For the text-containing cell, return its midpoint in [x, y] coordinate format. 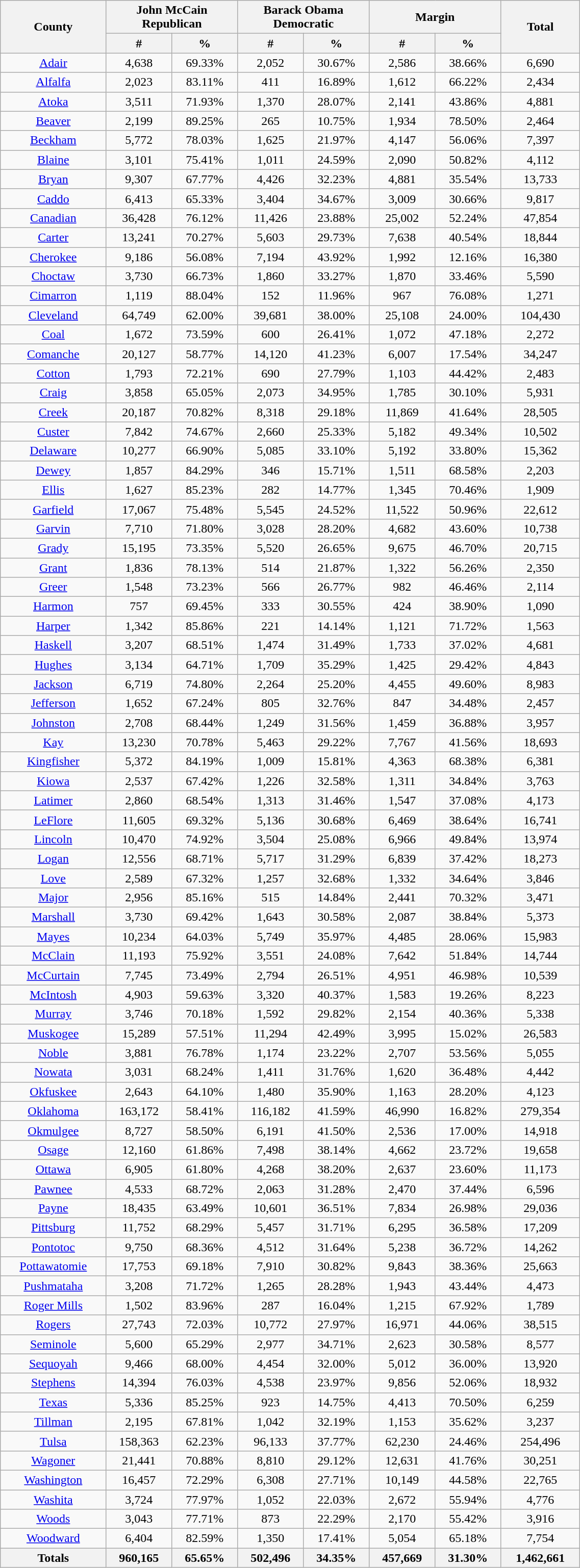
44.42% [468, 373]
Garvin [53, 528]
1,943 [402, 1286]
2,977 [270, 1344]
85.25% [205, 1402]
67.24% [205, 703]
10,502 [541, 432]
3,551 [270, 956]
8,318 [270, 412]
20,127 [139, 354]
4,473 [541, 1286]
Carter [53, 237]
70.50% [468, 1402]
4,538 [270, 1383]
7,834 [402, 1208]
31.28% [337, 1189]
Nowata [53, 1072]
27.71% [337, 1480]
68.44% [205, 723]
1,672 [139, 335]
2,464 [541, 121]
10,772 [270, 1325]
982 [402, 587]
26.77% [337, 587]
152 [270, 296]
2,586 [402, 63]
9,307 [139, 179]
3,746 [139, 1014]
64,749 [139, 315]
163,172 [139, 1111]
11.96% [337, 296]
64.03% [205, 937]
Margin [435, 17]
1,271 [541, 296]
26,583 [541, 1033]
30.10% [468, 393]
41.23% [337, 354]
333 [270, 606]
2,170 [402, 1519]
67.77% [205, 179]
1,322 [402, 568]
64.10% [205, 1092]
67.81% [205, 1422]
19.26% [468, 995]
11,605 [139, 820]
38.20% [337, 1169]
3,957 [541, 723]
67.32% [205, 878]
3,134 [139, 665]
Okfuskee [53, 1092]
39,681 [270, 315]
66.73% [205, 276]
1,547 [402, 800]
41.59% [337, 1111]
72.03% [205, 1325]
89.25% [205, 121]
32.76% [337, 703]
62,230 [402, 1441]
Love [53, 878]
4,455 [402, 684]
7,767 [402, 742]
68.54% [205, 800]
36.58% [468, 1228]
15.02% [468, 1033]
76.78% [205, 1053]
12.16% [468, 257]
49.60% [468, 684]
Pushmataha [53, 1286]
35.90% [337, 1092]
5,085 [270, 451]
68.00% [205, 1363]
35.62% [468, 1422]
46.98% [468, 975]
1,620 [402, 1072]
457,669 [402, 1558]
12,631 [402, 1460]
6,966 [402, 839]
21.87% [337, 568]
15,362 [541, 451]
15,195 [139, 548]
31.30% [468, 1558]
44.06% [468, 1325]
Adair [53, 63]
11,193 [139, 956]
6,596 [541, 1189]
30.55% [337, 606]
25.33% [337, 432]
Hughes [53, 665]
31.46% [337, 800]
18,932 [541, 1383]
Haskell [53, 645]
7,498 [270, 1150]
1,459 [402, 723]
1,733 [402, 645]
Washington [53, 1480]
34.71% [337, 1344]
4,512 [270, 1247]
502,496 [270, 1558]
2,052 [270, 63]
4,363 [402, 762]
69.45% [205, 606]
6,381 [541, 762]
221 [270, 626]
31.49% [337, 645]
29.82% [337, 1014]
6,690 [541, 63]
Choctaw [53, 276]
22.03% [337, 1499]
36.88% [468, 723]
Greer [53, 587]
7,745 [139, 975]
16,971 [402, 1325]
3,916 [541, 1519]
Osage [53, 1150]
1,643 [270, 917]
22,612 [541, 509]
1,226 [270, 781]
4,533 [139, 1189]
5,772 [139, 140]
73.59% [205, 335]
1,511 [402, 470]
9,466 [139, 1363]
11,294 [270, 1033]
22,765 [541, 1480]
52.06% [468, 1383]
2,483 [541, 373]
66.90% [205, 451]
5,136 [270, 820]
57.51% [205, 1033]
5,545 [270, 509]
8,983 [541, 684]
71.93% [205, 102]
25,002 [402, 218]
4,268 [270, 1169]
70.82% [205, 412]
40.54% [468, 237]
46,990 [402, 1111]
9,843 [402, 1267]
13,920 [541, 1363]
McClain [53, 956]
10,470 [139, 839]
65.18% [468, 1538]
24.59% [337, 160]
17.41% [337, 1538]
66.22% [468, 82]
2,023 [139, 82]
14.75% [337, 1402]
3,031 [139, 1072]
10,277 [139, 451]
11,426 [270, 218]
10,149 [402, 1480]
1,174 [270, 1053]
2,090 [402, 160]
3,009 [402, 198]
26.41% [337, 335]
4,638 [139, 63]
11,173 [541, 1169]
9,817 [541, 198]
47,854 [541, 218]
10,234 [139, 937]
78.13% [205, 568]
37.77% [337, 1441]
4,426 [270, 179]
282 [270, 490]
65.05% [205, 393]
5,717 [270, 858]
41.64% [468, 412]
1,870 [402, 276]
16,741 [541, 820]
515 [270, 898]
346 [270, 470]
1,652 [139, 703]
5,931 [541, 393]
31.76% [337, 1072]
4,123 [541, 1092]
2,536 [402, 1130]
26.98% [468, 1208]
1,612 [402, 82]
4,776 [541, 1499]
2,637 [402, 1169]
Ellis [53, 490]
34,247 [541, 354]
32.00% [337, 1363]
15,983 [541, 937]
62.23% [205, 1441]
24.46% [468, 1441]
25,663 [541, 1267]
33.27% [337, 276]
33.80% [468, 451]
5,520 [270, 548]
33.10% [337, 451]
104,430 [541, 315]
4,454 [270, 1363]
690 [270, 373]
McCurtain [53, 975]
Woodward [53, 1538]
805 [270, 703]
68.51% [205, 645]
Custer [53, 432]
29.42% [468, 665]
51.84% [468, 956]
5,590 [541, 276]
7,397 [541, 140]
923 [270, 1402]
3,995 [402, 1033]
73.49% [205, 975]
23.60% [468, 1169]
254,496 [541, 1441]
4,662 [402, 1150]
11,522 [402, 509]
42.49% [337, 1033]
Delaware [53, 451]
26.65% [337, 548]
78.50% [468, 121]
85.23% [205, 490]
20,187 [139, 412]
17,753 [139, 1267]
2,441 [402, 898]
5,338 [541, 1014]
Texas [53, 1402]
4,147 [402, 140]
24.08% [337, 956]
757 [139, 606]
6,413 [139, 198]
70.78% [205, 742]
8,727 [139, 1130]
1,072 [402, 335]
14,744 [541, 956]
30.66% [468, 198]
3,724 [139, 1499]
3,101 [139, 160]
265 [270, 121]
28.07% [337, 102]
9,186 [139, 257]
23.97% [337, 1383]
1,627 [139, 490]
9,675 [402, 548]
50.96% [468, 509]
Okmulgee [53, 1130]
967 [402, 296]
65.65% [205, 1558]
Kay [53, 742]
Murray [53, 1014]
11,752 [139, 1228]
18,844 [541, 237]
37.42% [468, 858]
600 [270, 335]
Cherokee [53, 257]
14.77% [337, 490]
Comanche [53, 354]
15,289 [139, 1033]
28.28% [337, 1286]
84.29% [205, 470]
Barack ObamaDemocratic [304, 17]
1,625 [270, 140]
2,434 [541, 82]
3,471 [541, 898]
1,121 [402, 626]
69.32% [205, 820]
40.37% [337, 995]
287 [270, 1305]
4,173 [541, 800]
65.33% [205, 198]
67.92% [468, 1305]
38.00% [337, 315]
7,910 [270, 1267]
424 [402, 606]
2,272 [541, 335]
25,108 [402, 315]
55.42% [468, 1519]
43.92% [337, 257]
2,264 [270, 684]
7,638 [402, 237]
1,934 [402, 121]
85.86% [205, 626]
3,208 [139, 1286]
77.97% [205, 1499]
5,373 [541, 917]
3,846 [541, 878]
50.82% [468, 160]
6,905 [139, 1169]
16,457 [139, 1480]
37.02% [468, 645]
2,623 [402, 1344]
83.96% [205, 1305]
36.48% [468, 1072]
Alfalfa [53, 82]
5,603 [270, 237]
35.54% [468, 179]
1,090 [541, 606]
279,354 [541, 1111]
Logan [53, 858]
1,350 [270, 1538]
960,165 [139, 1558]
58.50% [205, 1130]
Beaver [53, 121]
2,457 [541, 703]
Sequoyah [53, 1363]
17,067 [139, 509]
2,203 [541, 470]
Oklahoma [53, 1111]
30.68% [337, 820]
Harmon [53, 606]
2,708 [139, 723]
38.90% [468, 606]
2,470 [402, 1189]
1,785 [402, 393]
15.81% [337, 762]
44.58% [468, 1480]
68.72% [205, 1189]
Pittsburg [53, 1228]
32.68% [337, 878]
27,743 [139, 1325]
40.36% [468, 1014]
74.92% [205, 839]
Major [53, 898]
64.71% [205, 665]
72.21% [205, 373]
41.50% [337, 1130]
70.46% [468, 490]
Atoka [53, 102]
Kiowa [53, 781]
61.86% [205, 1150]
96,133 [270, 1441]
Harper [53, 626]
31.56% [337, 723]
10,738 [541, 528]
7,194 [270, 257]
70.88% [205, 1460]
Canadian [53, 218]
Pawnee [53, 1189]
6,308 [270, 1480]
Ottawa [53, 1169]
Wagoner [53, 1460]
5,463 [270, 742]
Jackson [53, 684]
3,207 [139, 645]
78.03% [205, 140]
7,710 [139, 528]
34.64% [468, 878]
7,842 [139, 432]
36,428 [139, 218]
17.00% [468, 1130]
13,241 [139, 237]
1,313 [270, 800]
29.12% [337, 1460]
49.34% [468, 432]
7,642 [402, 956]
69.33% [205, 63]
Cimarron [53, 296]
18,273 [541, 858]
73.23% [205, 587]
43.60% [468, 528]
Caddo [53, 198]
4,112 [541, 160]
14,918 [541, 1130]
74.67% [205, 432]
38.84% [468, 917]
20,715 [541, 548]
4,903 [139, 995]
75.48% [205, 509]
3,028 [270, 528]
2,073 [270, 393]
38.66% [468, 63]
8,223 [541, 995]
36.51% [337, 1208]
1,257 [270, 878]
52.24% [468, 218]
4,485 [402, 937]
34.35% [337, 1558]
Total [541, 27]
14,394 [139, 1383]
56.26% [468, 568]
62.00% [205, 315]
16.89% [337, 82]
Kingfisher [53, 762]
36.00% [468, 1363]
68.38% [468, 762]
28,505 [541, 412]
8,810 [270, 1460]
41.56% [468, 742]
8,577 [541, 1344]
14,120 [270, 354]
70.32% [468, 898]
3,404 [270, 198]
18,693 [541, 742]
70.18% [205, 1014]
84.19% [205, 762]
12,160 [139, 1150]
23.22% [337, 1053]
76.08% [468, 296]
38.64% [468, 820]
Cleveland [53, 315]
Cotton [53, 373]
47.18% [468, 335]
33.46% [468, 276]
85.16% [205, 898]
Totals [53, 1558]
1,249 [270, 723]
32.58% [337, 781]
49.84% [468, 839]
30,251 [541, 1460]
2,154 [402, 1014]
16.04% [337, 1305]
3,763 [541, 781]
68.71% [205, 858]
3,043 [139, 1519]
4,682 [402, 528]
1,474 [270, 645]
21,441 [139, 1460]
17.54% [468, 354]
1,411 [270, 1072]
43.44% [468, 1286]
Muskogee [53, 1033]
5,012 [402, 1363]
6,839 [402, 858]
1,153 [402, 1422]
34.67% [337, 198]
1,345 [402, 490]
5,055 [541, 1053]
Beckham [53, 140]
5,600 [139, 1344]
Craig [53, 393]
69.18% [205, 1267]
1,163 [402, 1092]
37.08% [468, 800]
3,881 [139, 1053]
Tulsa [53, 1441]
10,601 [270, 1208]
4,442 [541, 1072]
6,295 [402, 1228]
5,457 [270, 1228]
1,042 [270, 1422]
61.80% [205, 1169]
15.71% [337, 470]
1,342 [139, 626]
31.71% [337, 1228]
13,733 [541, 179]
5,054 [402, 1538]
7,754 [541, 1538]
3,320 [270, 995]
4,681 [541, 645]
1,857 [139, 470]
1,502 [139, 1305]
566 [270, 587]
Garfield [53, 509]
1,462,661 [541, 1558]
McIntosh [53, 995]
Coal [53, 335]
53.56% [468, 1053]
25.08% [337, 839]
1,052 [270, 1499]
3,237 [541, 1422]
1,011 [270, 160]
29,036 [541, 1208]
75.41% [205, 160]
411 [270, 82]
2,956 [139, 898]
41.76% [468, 1460]
30.82% [337, 1267]
1,709 [270, 665]
23.88% [337, 218]
1,119 [139, 296]
Grady [53, 548]
24.00% [468, 315]
30.67% [337, 63]
4,843 [541, 665]
514 [270, 568]
38.36% [468, 1267]
63.49% [205, 1208]
847 [402, 703]
10,539 [541, 975]
38.14% [337, 1150]
25.20% [337, 684]
36.72% [468, 1247]
29.18% [337, 412]
Blaine [53, 160]
1,793 [139, 373]
75.92% [205, 956]
Bryan [53, 179]
29.73% [337, 237]
2,199 [139, 121]
2,114 [541, 587]
35.29% [337, 665]
5,749 [270, 937]
Tillman [53, 1422]
LeFlore [53, 820]
5,336 [139, 1402]
35.97% [337, 937]
2,141 [402, 102]
26.51% [337, 975]
1,583 [402, 995]
2,707 [402, 1053]
68.24% [205, 1072]
Grant [53, 568]
28.06% [468, 937]
2,350 [541, 568]
1,425 [402, 665]
27.97% [337, 1325]
2,794 [270, 975]
18,435 [139, 1208]
2,660 [270, 432]
Jefferson [53, 703]
68.29% [205, 1228]
6,404 [139, 1538]
6,469 [402, 820]
1,370 [270, 102]
158,363 [139, 1441]
4,413 [402, 1402]
4,951 [402, 975]
5,372 [139, 762]
116,182 [270, 1111]
83.11% [205, 82]
34.84% [468, 781]
9,856 [402, 1383]
Noble [53, 1053]
Marshall [53, 917]
1,311 [402, 781]
34.95% [337, 393]
Pontotoc [53, 1247]
873 [270, 1519]
88.04% [205, 296]
32.19% [337, 1422]
14.84% [337, 898]
Mayes [53, 937]
14.14% [337, 626]
1,836 [139, 568]
Lincoln [53, 839]
5,182 [402, 432]
11,869 [402, 412]
5,192 [402, 451]
6,007 [402, 354]
Dewey [53, 470]
65.29% [205, 1344]
1,860 [270, 276]
19,658 [541, 1150]
1,215 [402, 1305]
3,858 [139, 393]
76.12% [205, 218]
2,063 [270, 1189]
1,332 [402, 878]
32.23% [337, 179]
43.86% [468, 102]
16,380 [541, 257]
1,909 [541, 490]
22.29% [337, 1519]
2,195 [139, 1422]
13,230 [139, 742]
John McCainRepublican [172, 17]
58.77% [205, 354]
9,750 [139, 1247]
77.71% [205, 1519]
68.36% [205, 1247]
5,238 [402, 1247]
24.52% [337, 509]
Seminole [53, 1344]
21.97% [337, 140]
1,592 [270, 1014]
6,191 [270, 1130]
46.46% [468, 587]
1,480 [270, 1092]
2,087 [402, 917]
37.44% [468, 1189]
2,672 [402, 1499]
2,860 [139, 800]
23.72% [468, 1150]
1,548 [139, 587]
46.70% [468, 548]
12,556 [139, 858]
13,974 [541, 839]
Roger Mills [53, 1305]
Latimer [53, 800]
69.42% [205, 917]
1,789 [541, 1305]
1,009 [270, 762]
72.29% [205, 1480]
31.64% [337, 1247]
1,103 [402, 373]
76.03% [205, 1383]
6,719 [139, 684]
71.80% [205, 528]
Stephens [53, 1383]
56.06% [468, 140]
67.42% [205, 781]
1,265 [270, 1286]
3,504 [270, 839]
2,537 [139, 781]
16.82% [468, 1111]
70.27% [205, 237]
82.59% [205, 1538]
31.29% [337, 858]
Woods [53, 1519]
34.48% [468, 703]
55.94% [468, 1499]
17,209 [541, 1228]
38,515 [541, 1325]
56.08% [205, 257]
County [53, 27]
14,262 [541, 1247]
1,563 [541, 626]
74.80% [205, 684]
Rogers [53, 1325]
68.58% [468, 470]
2,643 [139, 1092]
1,992 [402, 257]
29.22% [337, 742]
6,259 [541, 1402]
Creek [53, 412]
Johnston [53, 723]
3,511 [139, 102]
58.41% [205, 1111]
10.75% [337, 121]
Pottawatomie [53, 1267]
2,589 [139, 878]
73.35% [205, 548]
27.79% [337, 373]
Washita [53, 1499]
Payne [53, 1208]
59.63% [205, 995]
